From the cell containing the given text, extract its center point as (x, y) coordinate. 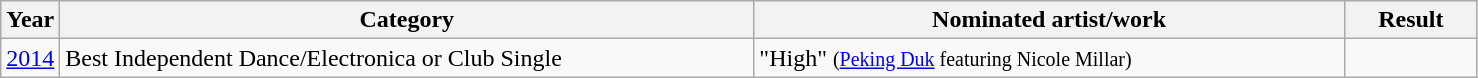
"High" (Peking Duk featuring Nicole Millar) (1050, 58)
Year (30, 20)
Nominated artist/work (1050, 20)
Result (1410, 20)
2014 (30, 58)
Category (407, 20)
Best Independent Dance/Electronica or Club Single (407, 58)
